Locate the cell with the specified text and output its (X, Y) center coordinate. 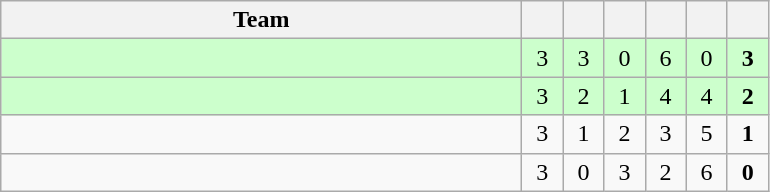
5 (706, 134)
Team (262, 20)
